Scan for the cell matching the given text and deliver its (x, y) coordinate at center. 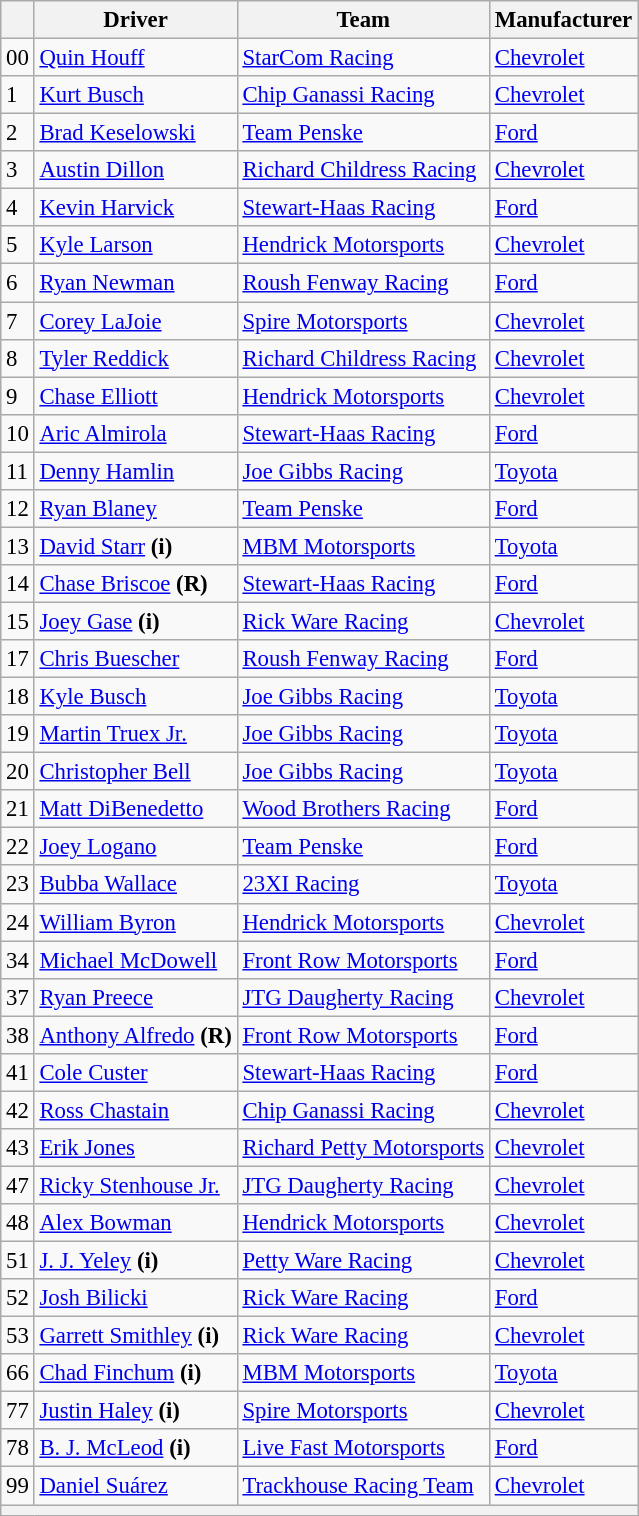
Joey Logano (136, 847)
22 (18, 847)
10 (18, 433)
J. J. Yeley (i) (136, 1261)
Trackhouse Racing Team (363, 1486)
Erik Jones (136, 1148)
Chase Elliott (136, 396)
21 (18, 809)
1 (18, 95)
Chad Finchum (i) (136, 1373)
43 (18, 1148)
Kevin Harvick (136, 208)
Aric Almirola (136, 433)
StarCom Racing (363, 58)
Daniel Suárez (136, 1486)
B. J. McLeod (i) (136, 1449)
Richard Petty Motorsports (363, 1148)
78 (18, 1449)
Denny Hamlin (136, 471)
Petty Ware Racing (363, 1261)
66 (18, 1373)
Michael McDowell (136, 960)
Josh Bilicki (136, 1298)
18 (18, 697)
7 (18, 321)
Bubba Wallace (136, 885)
Kurt Busch (136, 95)
6 (18, 283)
Driver (136, 20)
William Byron (136, 922)
David Starr (i) (136, 546)
24 (18, 922)
Tyler Reddick (136, 358)
Chase Briscoe (R) (136, 584)
53 (18, 1336)
Ryan Preece (136, 997)
Ross Chastain (136, 1110)
Austin Dillon (136, 170)
Brad Keselowski (136, 133)
41 (18, 1073)
42 (18, 1110)
Cole Custer (136, 1073)
17 (18, 659)
23 (18, 885)
47 (18, 1185)
38 (18, 1035)
4 (18, 208)
Justin Haley (i) (136, 1411)
Live Fast Motorsports (363, 1449)
Kyle Busch (136, 697)
Kyle Larson (136, 245)
5 (18, 245)
13 (18, 546)
Martin Truex Jr. (136, 734)
Matt DiBenedetto (136, 809)
23XI Racing (363, 885)
Ryan Newman (136, 283)
Alex Bowman (136, 1223)
19 (18, 734)
Quin Houff (136, 58)
11 (18, 471)
8 (18, 358)
14 (18, 584)
9 (18, 396)
52 (18, 1298)
Chris Buescher (136, 659)
99 (18, 1486)
Wood Brothers Racing (363, 809)
Team (363, 20)
Ryan Blaney (136, 509)
Christopher Bell (136, 772)
12 (18, 509)
00 (18, 58)
Ricky Stenhouse Jr. (136, 1185)
15 (18, 621)
Corey LaJoie (136, 321)
37 (18, 997)
2 (18, 133)
3 (18, 170)
51 (18, 1261)
Manufacturer (563, 20)
34 (18, 960)
48 (18, 1223)
20 (18, 772)
Anthony Alfredo (R) (136, 1035)
77 (18, 1411)
Garrett Smithley (i) (136, 1336)
Joey Gase (i) (136, 621)
